Return the [X, Y] coordinate for the center point of the cell that contains the specified text.  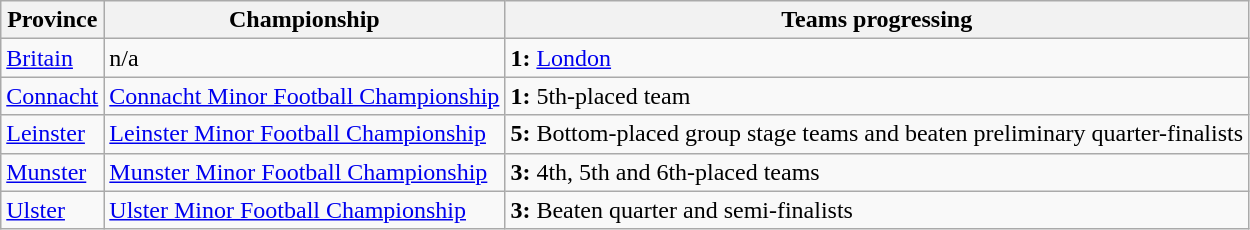
1: London [877, 58]
Britain [52, 58]
Leinster Minor Football Championship [304, 134]
Ulster Minor Football Championship [304, 210]
Province [52, 20]
3: 4th, 5th and 6th-placed teams [877, 172]
Connacht Minor Football Championship [304, 96]
Munster Minor Football Championship [304, 172]
3: Beaten quarter and semi-finalists [877, 210]
n/a [304, 58]
Leinster [52, 134]
Ulster [52, 210]
Championship [304, 20]
Munster [52, 172]
Connacht [52, 96]
5: Bottom-placed group stage teams and beaten preliminary quarter-finalists [877, 134]
Teams progressing [877, 20]
1: 5th-placed team [877, 96]
